Return [X, Y] of the center of cell containing provided text 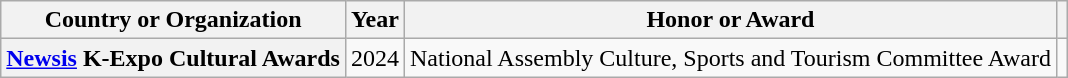
2024 [374, 58]
National Assembly Culture, Sports and Tourism Committee Award [730, 58]
Country or Organization [174, 20]
Newsis K-Expo Cultural Awards [174, 58]
Honor or Award [730, 20]
Year [374, 20]
